For the text-containing cell, return its midpoint in [x, y] coordinate format. 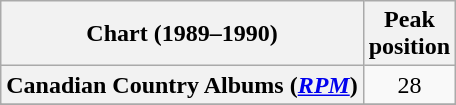
Chart (1989–1990) [182, 34]
28 [409, 85]
Peak position [409, 34]
Canadian Country Albums (RPM) [182, 85]
